For the text-containing cell, return its midpoint in [x, y] coordinate format. 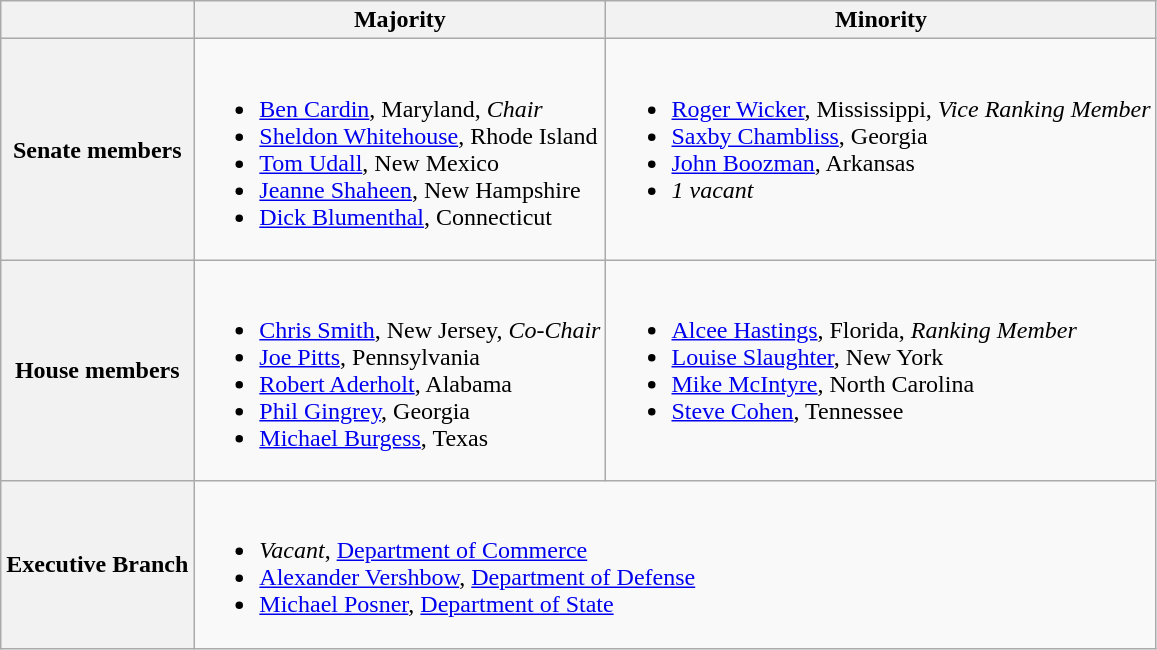
Roger Wicker, Mississippi, Vice Ranking MemberSaxby Chambliss, GeorgiaJohn Boozman, Arkansas1 vacant [881, 150]
House members [98, 370]
Alcee Hastings, Florida, Ranking MemberLouise Slaughter, New YorkMike McIntyre, North CarolinaSteve Cohen, Tennessee [881, 370]
Minority [881, 20]
Chris Smith, New Jersey, Co-ChairJoe Pitts, PennsylvaniaRobert Aderholt, AlabamaPhil Gingrey, GeorgiaMichael Burgess, Texas [400, 370]
Executive Branch [98, 564]
Vacant, Department of CommerceAlexander Vershbow, Department of Defense Michael Posner, Department of State [675, 564]
Senate members [98, 150]
Majority [400, 20]
Ben Cardin, Maryland, ChairSheldon Whitehouse, Rhode IslandTom Udall, New MexicoJeanne Shaheen, New HampshireDick Blumenthal, Connecticut [400, 150]
